For the text-containing cell, return its midpoint in [x, y] coordinate format. 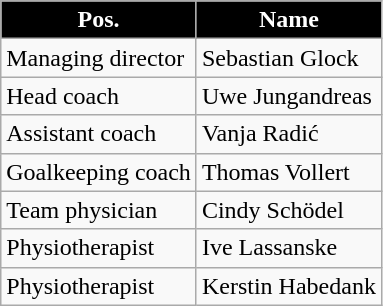
Kerstin Habedank [288, 286]
Thomas Vollert [288, 172]
Name [288, 20]
Sebastian Glock [288, 58]
Vanja Radić [288, 134]
Assistant coach [99, 134]
Cindy Schödel [288, 210]
Team physician [99, 210]
Managing director [99, 58]
Uwe Jungandreas [288, 96]
Ive Lassanske [288, 248]
Head coach [99, 96]
Goalkeeping coach [99, 172]
Pos. [99, 20]
